Extract the [x, y] coordinate from the center of the cell holding the provided text.  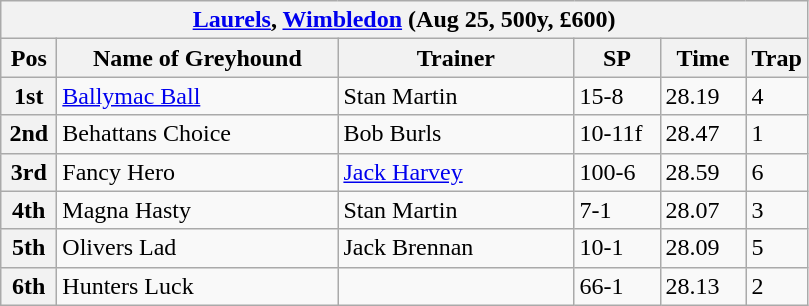
5th [29, 248]
Magna Hasty [198, 210]
Behattans Choice [198, 134]
28.59 [703, 172]
100-6 [617, 172]
10-1 [617, 248]
28.19 [703, 96]
Ballymac Ball [198, 96]
4 [776, 96]
Trap [776, 58]
2nd [29, 134]
10-11f [617, 134]
7-1 [617, 210]
28.13 [703, 286]
28.47 [703, 134]
Pos [29, 58]
6 [776, 172]
2 [776, 286]
4th [29, 210]
28.07 [703, 210]
Trainer [456, 58]
5 [776, 248]
Laurels, Wimbledon (Aug 25, 500y, £600) [404, 20]
Name of Greyhound [198, 58]
28.09 [703, 248]
1st [29, 96]
Hunters Luck [198, 286]
Time [703, 58]
Fancy Hero [198, 172]
66-1 [617, 286]
Jack Brennan [456, 248]
6th [29, 286]
Jack Harvey [456, 172]
SP [617, 58]
3rd [29, 172]
15-8 [617, 96]
3 [776, 210]
Bob Burls [456, 134]
1 [776, 134]
Olivers Lad [198, 248]
